Capture the cell that displays the provided text and extract its [x, y] central coordinate. 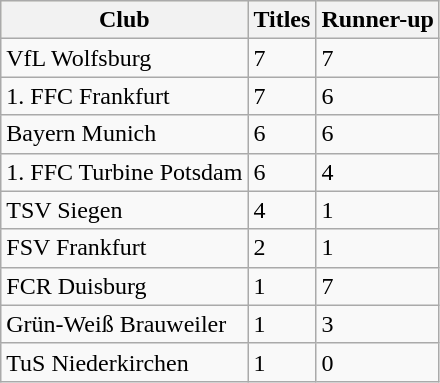
TSV Siegen [124, 210]
Grün-Weiß Brauweiler [124, 324]
1. FFC Frankfurt [124, 96]
Bayern Munich [124, 134]
2 [282, 248]
Club [124, 20]
Runner-up [378, 20]
FSV Frankfurt [124, 248]
3 [378, 324]
VfL Wolfsburg [124, 58]
FCR Duisburg [124, 286]
0 [378, 362]
Titles [282, 20]
TuS Niederkirchen [124, 362]
1. FFC Turbine Potsdam [124, 172]
